Detect which cell encompasses the target text, then output its [X, Y] center coordinate. 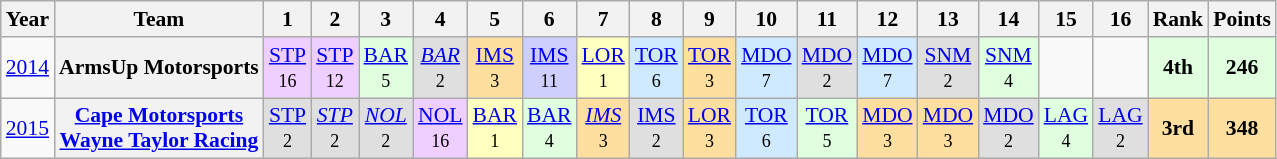
Points [1242, 19]
6 [550, 19]
7 [604, 19]
ArmsUp Motorsports [159, 68]
4 [440, 19]
LAG4 [1066, 128]
Year [28, 19]
8 [656, 19]
LOR3 [710, 128]
9 [710, 19]
246 [1242, 68]
Rank [1178, 19]
STP12 [334, 68]
1 [288, 19]
13 [948, 19]
16 [1120, 19]
3rd [1178, 128]
5 [496, 19]
3 [386, 19]
2015 [28, 128]
11 [828, 19]
STP16 [288, 68]
TOR5 [828, 128]
TOR3 [710, 68]
IMS11 [550, 68]
Cape Motorsports Wayne Taylor Racing [159, 128]
BAR5 [386, 68]
10 [766, 19]
NOL2 [386, 128]
4th [1178, 68]
LAG2 [1120, 128]
Team [159, 19]
12 [888, 19]
2014 [28, 68]
2 [334, 19]
SNM4 [1008, 68]
348 [1242, 128]
15 [1066, 19]
LOR1 [604, 68]
NOL16 [440, 128]
IMS2 [656, 128]
14 [1008, 19]
BAR2 [440, 68]
BAR4 [550, 128]
BAR1 [496, 128]
SNM2 [948, 68]
